Scan for the cell matching the given text and deliver its (x, y) coordinate at center. 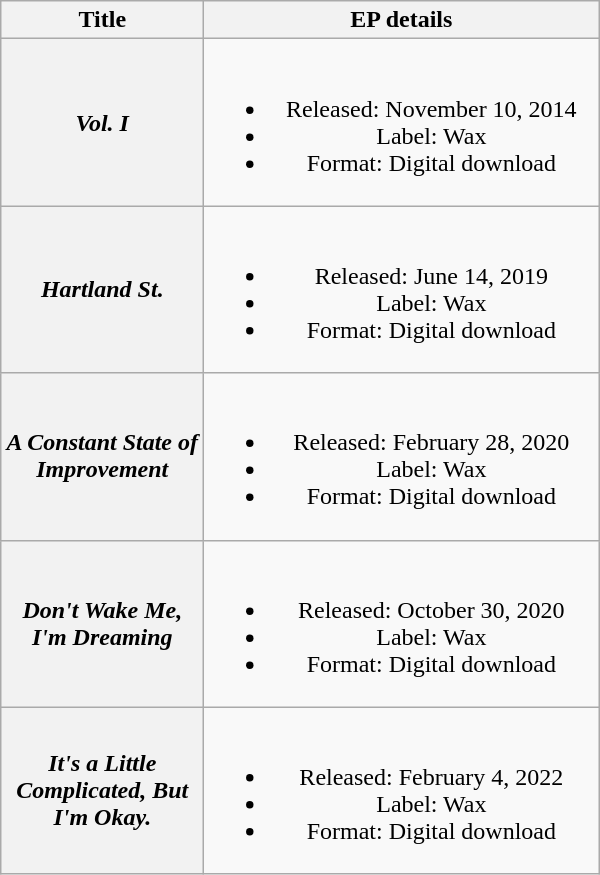
It's a Little Complicated, But I'm Okay. (102, 790)
Released: February 28, 2020Label: WaxFormat: Digital download (402, 456)
Title (102, 20)
Released: February 4, 2022Label: WaxFormat: Digital download (402, 790)
Hartland St. (102, 290)
EP details (402, 20)
Released: June 14, 2019Label: WaxFormat: Digital download (402, 290)
Vol. I (102, 122)
Don't Wake Me, I'm Dreaming (102, 624)
Released: October 30, 2020Label: WaxFormat: Digital download (402, 624)
A Constant State of Improvement (102, 456)
Released: November 10, 2014Label: WaxFormat: Digital download (402, 122)
